Search for the cell housing the specified text and yield its [X, Y] center coordinate. 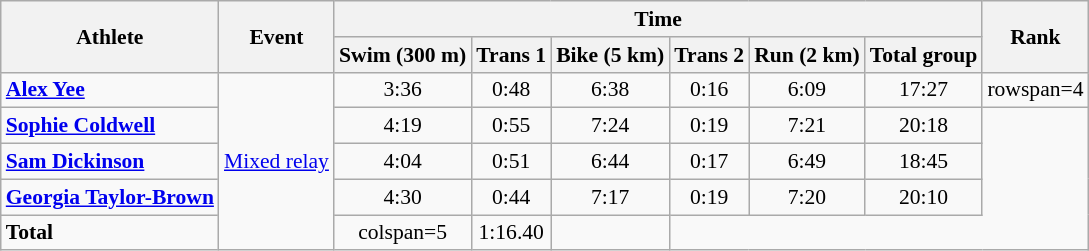
Mixed relay [276, 161]
6:38 [610, 90]
Trans 2 [709, 55]
4:19 [402, 126]
Trans 1 [511, 55]
6:49 [807, 162]
colspan=5 [402, 233]
3:36 [402, 90]
0:44 [511, 197]
20:18 [924, 126]
Bike (5 km) [610, 55]
Total [110, 233]
Georgia Taylor-Brown [110, 197]
20:10 [924, 197]
Alex Yee [110, 90]
Sam Dickinson [110, 162]
Athlete [110, 36]
Time [658, 19]
Event [276, 36]
1:16.40 [511, 233]
0:17 [709, 162]
0:48 [511, 90]
Rank [1035, 36]
7:20 [807, 197]
rowspan=4 [1035, 90]
Sophie Coldwell [110, 126]
6:44 [610, 162]
18:45 [924, 162]
Total group [924, 55]
7:21 [807, 126]
0:16 [709, 90]
0:55 [511, 126]
6:09 [807, 90]
7:24 [610, 126]
Run (2 km) [807, 55]
17:27 [924, 90]
0:51 [511, 162]
4:30 [402, 197]
Swim (300 m) [402, 55]
7:17 [610, 197]
4:04 [402, 162]
